Identify which cell holds the provided text, then report its [X, Y] central coordinate. 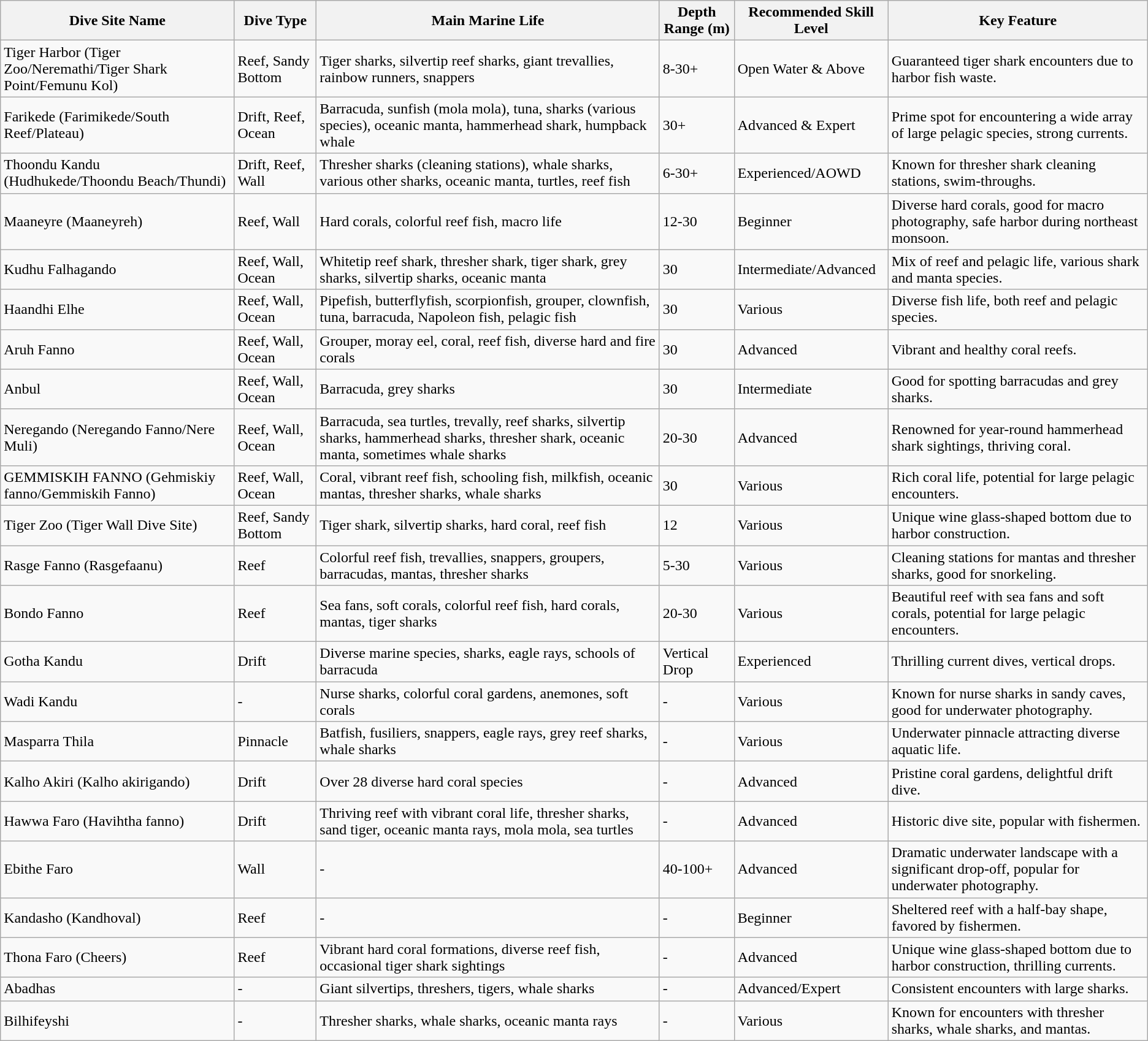
30+ [697, 125]
Advanced/Expert [811, 989]
Consistent encounters with large sharks. [1018, 989]
Tiger Zoo (Tiger Wall Dive Site) [118, 525]
Pinnacle [275, 742]
Tiger Harbor (Tiger Zoo/Neremathi/Tiger Shark Point/Femunu Kol) [118, 69]
Dramatic underwater landscape with a significant drop-off, popular for underwater photography. [1018, 869]
Dive Type [275, 21]
Depth Range (m) [697, 21]
Bilhifeyshi [118, 1020]
Unique wine glass-shaped bottom due to harbor construction, thrilling currents. [1018, 958]
Key Feature [1018, 21]
Rich coral life, potential for large pelagic encounters. [1018, 486]
Bondo Fanno [118, 614]
Abadhas [118, 989]
Main Marine Life [488, 21]
Beautiful reef with sea fans and soft corals, potential for large pelagic encounters. [1018, 614]
Sea fans, soft corals, colorful reef fish, hard corals, mantas, tiger sharks [488, 614]
Wadi Kandu [118, 701]
GEMMISKIH FANNO (Gehmiskiy fanno/Gemmiskih Fanno) [118, 486]
Experienced/AOWD [811, 173]
Hawwa Faro (Havihtha fanno) [118, 822]
Kandasho (Kandhoval) [118, 917]
Thoondu Kandu (Hudhukede/Thoondu Beach/Thundi) [118, 173]
Thrilling current dives, vertical drops. [1018, 662]
Nurse sharks, colorful coral gardens, anemones, soft corals [488, 701]
Intermediate [811, 389]
Guaranteed tiger shark encounters due to harbor fish waste. [1018, 69]
Reef, Wall [275, 221]
Barracuda, sea turtles, trevally, reef sharks, silvertip sharks, hammerhead sharks, thresher shark, oceanic manta, sometimes whale sharks [488, 437]
Kalho Akiri (Kalho akirigando) [118, 781]
Over 28 diverse hard coral species [488, 781]
Prime spot for encountering a wide array of large pelagic species, strong currents. [1018, 125]
Farikede (Farimikede/South Reef/Plateau) [118, 125]
Thresher sharks (cleaning stations), whale sharks, various other sharks, oceanic manta, turtles, reef fish [488, 173]
Maaneyre (Maaneyreh) [118, 221]
Barracuda, grey sharks [488, 389]
Intermediate/Advanced [811, 270]
Open Water & Above [811, 69]
Advanced & Expert [811, 125]
Barracuda, sunfish (mola mola), tuna, sharks (various species), oceanic manta, hammerhead shark, humpback whale [488, 125]
Cleaning stations for mantas and thresher sharks, good for snorkeling. [1018, 565]
Pipefish, butterflyfish, scorpionfish, grouper, clownfish, tuna, barracuda, Napoleon fish, pelagic fish [488, 309]
Known for thresher shark cleaning stations, swim-throughs. [1018, 173]
Hard corals, colorful reef fish, macro life [488, 221]
Thona Faro (Cheers) [118, 958]
12 [697, 525]
Diverse hard corals, good for macro photography, safe harbor during northeast monsoon. [1018, 221]
Anbul [118, 389]
Dive Site Name [118, 21]
Diverse fish life, both reef and pelagic species. [1018, 309]
Renowned for year-round hammerhead shark sightings, thriving coral. [1018, 437]
Wall [275, 869]
Vertical Drop [697, 662]
Tiger sharks, silvertip reef sharks, giant trevallies, rainbow runners, snappers [488, 69]
Good for spotting barracudas and grey sharks. [1018, 389]
Haandhi Elhe [118, 309]
Sheltered reef with a half-bay shape, favored by fishermen. [1018, 917]
Kudhu Falhagando [118, 270]
Coral, vibrant reef fish, schooling fish, milkfish, oceanic mantas, thresher sharks, whale sharks [488, 486]
5-30 [697, 565]
Thriving reef with vibrant coral life, thresher sharks, sand tiger, oceanic manta rays, mola mola, sea turtles [488, 822]
Drift, Reef, Wall [275, 173]
Neregando (Neregando Fanno/Nere Muli) [118, 437]
Batfish, fusiliers, snappers, eagle rays, grey reef sharks, whale sharks [488, 742]
Underwater pinnacle attracting diverse aquatic life. [1018, 742]
Vibrant hard coral formations, diverse reef fish, occasional tiger shark sightings [488, 958]
Known for encounters with thresher sharks, whale sharks, and mantas. [1018, 1020]
6-30+ [697, 173]
Masparra Thila [118, 742]
Experienced [811, 662]
Mix of reef and pelagic life, various shark and manta species. [1018, 270]
Rasge Fanno (Rasgefaanu) [118, 565]
Historic dive site, popular with fishermen. [1018, 822]
8-30+ [697, 69]
Grouper, moray eel, coral, reef fish, diverse hard and fire corals [488, 349]
Tiger shark, silvertip sharks, hard coral, reef fish [488, 525]
Drift, Reef, Ocean [275, 125]
Unique wine glass-shaped bottom due to harbor construction. [1018, 525]
Aruh Fanno [118, 349]
40-100+ [697, 869]
Known for nurse sharks in sandy caves, good for underwater photography. [1018, 701]
Giant silvertips, threshers, tigers, whale sharks [488, 989]
12-30 [697, 221]
Pristine coral gardens, delightful drift dive. [1018, 781]
Recommended Skill Level [811, 21]
Gotha Kandu [118, 662]
Whitetip reef shark, thresher shark, tiger shark, grey sharks, silvertip sharks, oceanic manta [488, 270]
Colorful reef fish, trevallies, snappers, groupers, barracudas, mantas, thresher sharks [488, 565]
Vibrant and healthy coral reefs. [1018, 349]
Thresher sharks, whale sharks, oceanic manta rays [488, 1020]
Ebithe Faro [118, 869]
Diverse marine species, sharks, eagle rays, schools of barracuda [488, 662]
